Provide the [X, Y] coordinate of the cell's center where the given text is located.  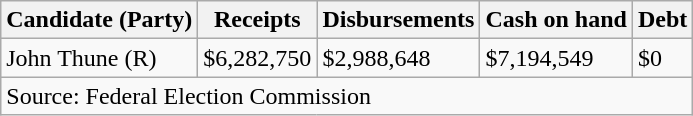
Candidate (Party) [100, 20]
$2,988,648 [398, 58]
Receipts [258, 20]
$0 [662, 58]
Debt [662, 20]
Source: Federal Election Commission [347, 96]
$7,194,549 [556, 58]
$6,282,750 [258, 58]
Cash on hand [556, 20]
Disbursements [398, 20]
John Thune (R) [100, 58]
